Output the [x, y] coordinate of the center of the cell containing the given text.  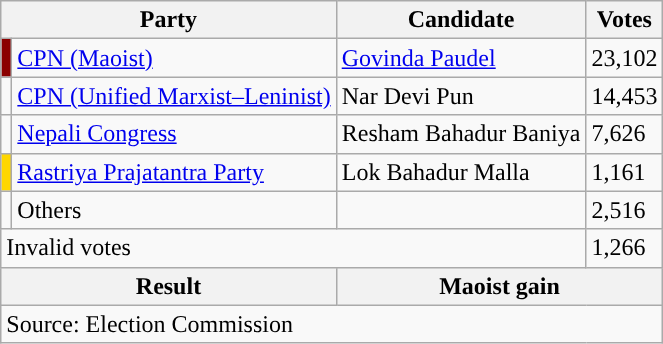
Result [168, 286]
Maoist gain [500, 286]
2,516 [624, 210]
Resham Bahadur Baniya [461, 134]
Others [174, 210]
Party [168, 20]
CPN (Unified Marxist–Leninist) [174, 96]
7,626 [624, 134]
Rastriya Prajatantra Party [174, 172]
14,453 [624, 96]
Lok Bahadur Malla [461, 172]
Votes [624, 20]
Candidate [461, 20]
CPN (Maoist) [174, 58]
Govinda Paudel [461, 58]
1,161 [624, 172]
Nar Devi Pun [461, 96]
Source: Election Commission [332, 324]
23,102 [624, 58]
Invalid votes [294, 248]
1,266 [624, 248]
Nepali Congress [174, 134]
